Capture the cell that displays the provided text and extract its [x, y] central coordinate. 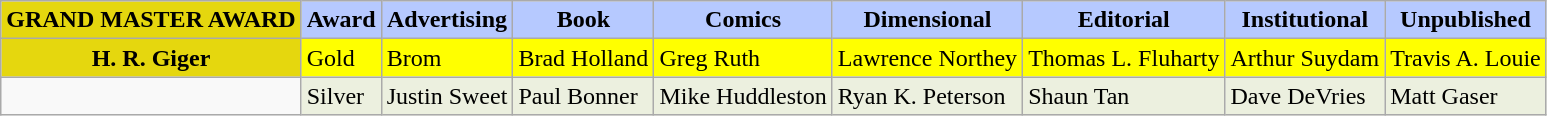
Matt Gaser [1466, 96]
Award [341, 20]
Lawrence Northey [927, 58]
Shaun Tan [1124, 96]
Editorial [1124, 20]
Mike Huddleston [743, 96]
Thomas L. Fluharty [1124, 58]
Dave DeVries [1305, 96]
GRAND MASTER AWARD [151, 20]
Travis A. Louie [1466, 58]
Silver [341, 96]
Brom [447, 58]
Book [584, 20]
Gold [341, 58]
Greg Ruth [743, 58]
Advertising [447, 20]
Comics [743, 20]
H. R. Giger [151, 58]
Unpublished [1466, 20]
Paul Bonner [584, 96]
Ryan K. Peterson [927, 96]
Arthur Suydam [1305, 58]
Justin Sweet [447, 96]
Dimensional [927, 20]
Institutional [1305, 20]
Brad Holland [584, 58]
